Capture the cell that displays the provided text and extract its [x, y] central coordinate. 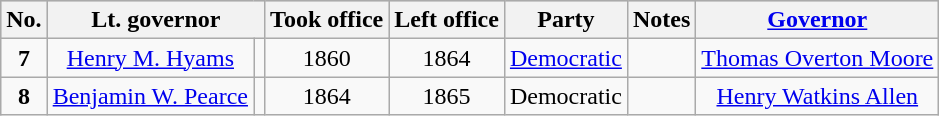
Thomas Overton Moore [818, 58]
Notes [661, 20]
Henry M. Hyams [150, 58]
Took office [327, 20]
Lt. governor [156, 20]
1860 [327, 58]
Party [566, 20]
Governor [818, 20]
Left office [447, 20]
No. [24, 20]
Henry Watkins Allen [818, 96]
7 [24, 58]
1865 [447, 96]
8 [24, 96]
Benjamin W. Pearce [150, 96]
